Pinpoint the cell where the given text exists, returning its (x, y) midpoint coordinate. 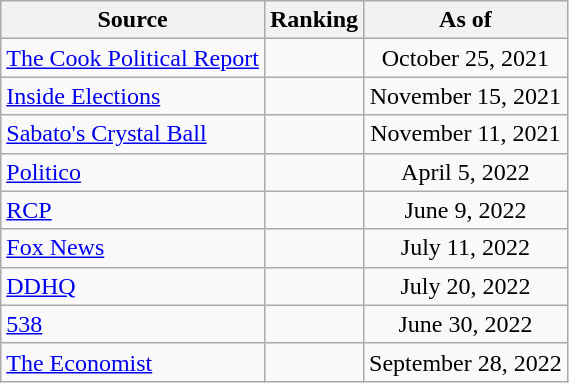
As of (466, 20)
June 9, 2022 (466, 210)
DDHQ (133, 286)
Inside Elections (133, 96)
Source (133, 20)
June 30, 2022 (466, 324)
Fox News (133, 248)
Politico (133, 172)
October 25, 2021 (466, 58)
July 20, 2022 (466, 286)
The Economist (133, 362)
November 11, 2021 (466, 134)
September 28, 2022 (466, 362)
538 (133, 324)
Sabato's Crystal Ball (133, 134)
RCP (133, 210)
November 15, 2021 (466, 96)
July 11, 2022 (466, 248)
Ranking (314, 20)
The Cook Political Report (133, 58)
April 5, 2022 (466, 172)
